Return the [X, Y] coordinate for the center point of the cell that contains the specified text.  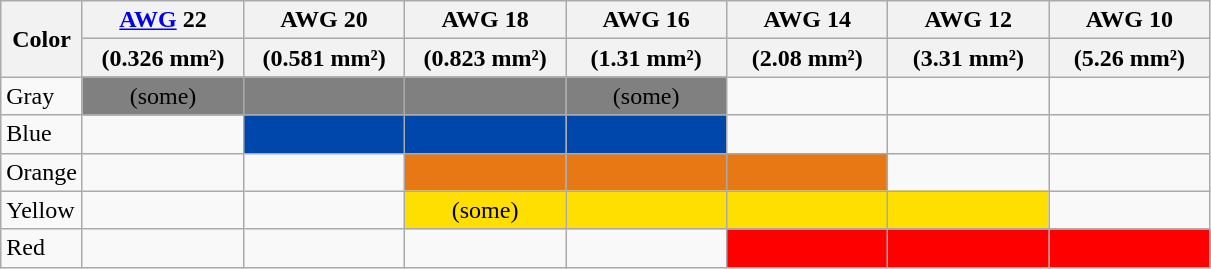
(3.31 mm²) [968, 58]
AWG 16 [646, 20]
Yellow [42, 210]
Color [42, 39]
AWG 12 [968, 20]
Blue [42, 134]
Red [42, 248]
AWG 20 [324, 20]
Orange [42, 172]
(0.326 mm²) [162, 58]
(5.26 mm²) [1130, 58]
(2.08 mm²) [808, 58]
AWG 10 [1130, 20]
(0.581 mm²) [324, 58]
AWG 18 [486, 20]
(0.823 mm²) [486, 58]
AWG 14 [808, 20]
(1.31 mm²) [646, 58]
Gray [42, 96]
AWG 22 [162, 20]
